Provide the (x, y) coordinate of the cell's center where the given text is located.  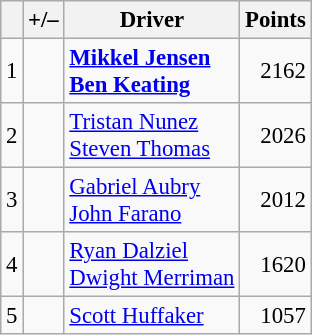
4 (12, 264)
1620 (276, 264)
2162 (276, 72)
Points (276, 20)
1 (12, 72)
2 (12, 136)
2026 (276, 136)
5 (12, 316)
Gabriel Aubry John Farano (152, 200)
3 (12, 200)
Driver (152, 20)
Ryan Dalziel Dwight Merriman (152, 264)
Tristan Nunez Steven Thomas (152, 136)
Scott Huffaker (152, 316)
Mikkel Jensen Ben Keating (152, 72)
+/– (44, 20)
2012 (276, 200)
1057 (276, 316)
